Find where the given text appears and provide that cell's center as (X, Y) coordinate. 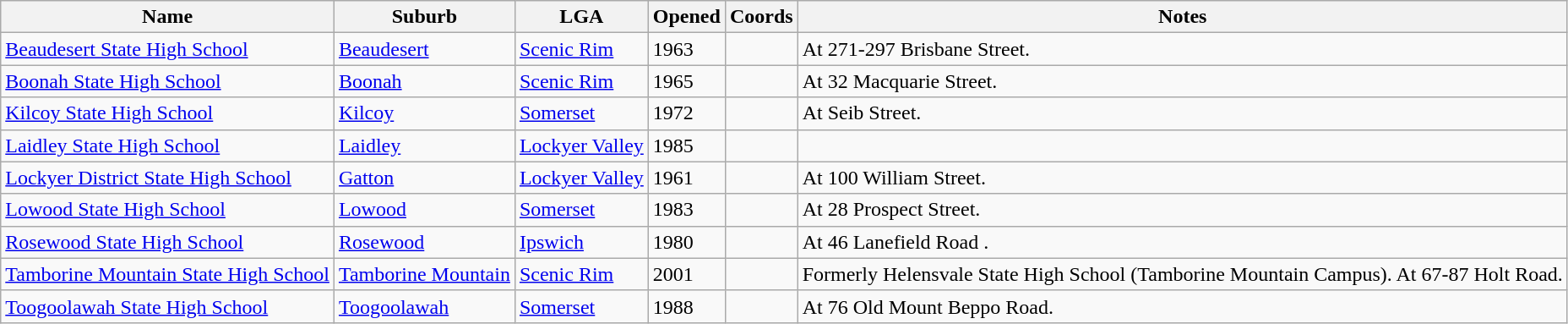
1980 (686, 242)
At 271-297 Brisbane Street. (1183, 49)
Kilcoy State High School (167, 113)
Lockyer District State High School (167, 178)
Lowood State High School (167, 210)
Kilcoy (424, 113)
Laidley State High School (167, 146)
1983 (686, 210)
Tamborine Mountain (424, 274)
At 32 Macquarie Street. (1183, 81)
1988 (686, 306)
Rosewood State High School (167, 242)
Notes (1183, 17)
Beaudesert (424, 49)
Gatton (424, 178)
Tamborine Mountain State High School (167, 274)
At 28 Prospect Street. (1183, 210)
Toogoolawah (424, 306)
1985 (686, 146)
Boonah State High School (167, 81)
2001 (686, 274)
Ipswich (581, 242)
Opened (686, 17)
At Seib Street. (1183, 113)
Rosewood (424, 242)
Boonah (424, 81)
Coords (761, 17)
Beaudesert State High School (167, 49)
At 100 William Street. (1183, 178)
LGA (581, 17)
1972 (686, 113)
1965 (686, 81)
Toogoolawah State High School (167, 306)
Laidley (424, 146)
At 46 Lanefield Road . (1183, 242)
Lowood (424, 210)
At 76 Old Mount Beppo Road. (1183, 306)
1961 (686, 178)
1963 (686, 49)
Name (167, 17)
Suburb (424, 17)
Formerly Helensvale State High School (Tamborine Mountain Campus). At 67-87 Holt Road. (1183, 274)
